Scan for the cell matching the given text and deliver its [x, y] coordinate at center. 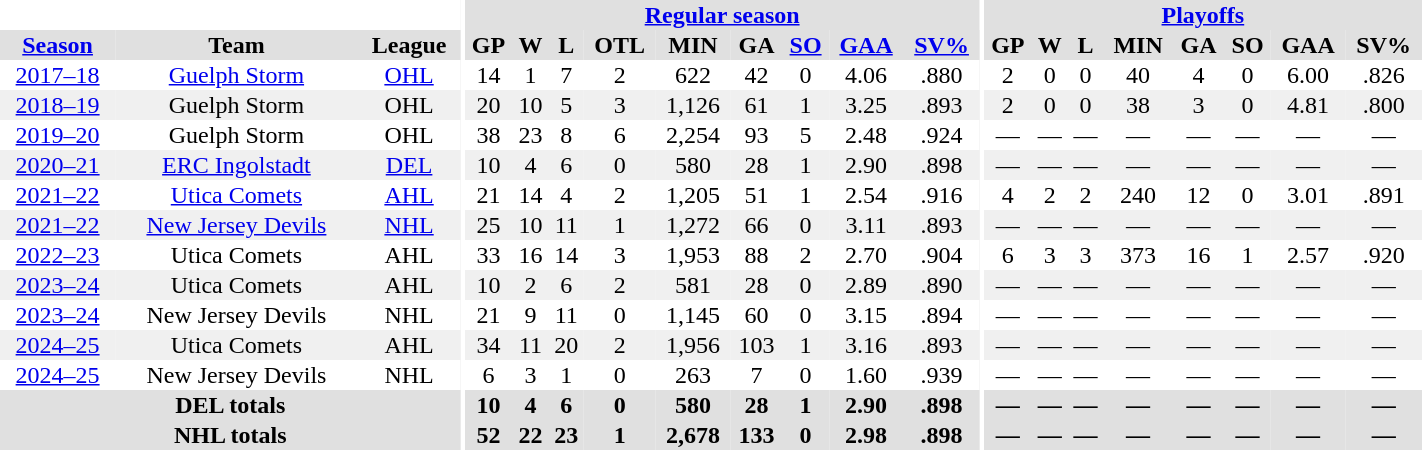
.920 [1384, 255]
60 [757, 315]
1,126 [692, 105]
Regular season [722, 15]
.924 [941, 135]
.826 [1384, 75]
2022–23 [58, 255]
DEL [410, 165]
6.00 [1308, 75]
25 [488, 225]
9 [531, 315]
2017–18 [58, 75]
2.89 [866, 285]
66 [757, 225]
581 [692, 285]
103 [757, 345]
40 [1138, 75]
2.57 [1308, 255]
93 [757, 135]
133 [757, 435]
373 [1138, 255]
12 [1199, 195]
2.98 [866, 435]
22 [531, 435]
33 [488, 255]
Playoffs [1203, 15]
52 [488, 435]
.800 [1384, 105]
3.01 [1308, 195]
263 [692, 375]
2018–19 [58, 105]
1,953 [692, 255]
2019–20 [58, 135]
3.11 [866, 225]
.939 [941, 375]
OTL [620, 45]
.916 [941, 195]
1,956 [692, 345]
61 [757, 105]
4.06 [866, 75]
88 [757, 255]
1,272 [692, 225]
DEL totals [230, 405]
51 [757, 195]
2.48 [866, 135]
Season [58, 45]
3.15 [866, 315]
.904 [941, 255]
Team [236, 45]
3.16 [866, 345]
.894 [941, 315]
1.60 [866, 375]
1,205 [692, 195]
240 [1138, 195]
2020–21 [58, 165]
.890 [941, 285]
622 [692, 75]
4.81 [1308, 105]
34 [488, 345]
ERC Ingolstadt [236, 165]
2.70 [866, 255]
8 [566, 135]
.880 [941, 75]
2,254 [692, 135]
3.25 [866, 105]
League [410, 45]
2,678 [692, 435]
2.54 [866, 195]
1,145 [692, 315]
.891 [1384, 195]
NHL totals [230, 435]
42 [757, 75]
